Output the (x, y) coordinate of the center of the cell containing the given text.  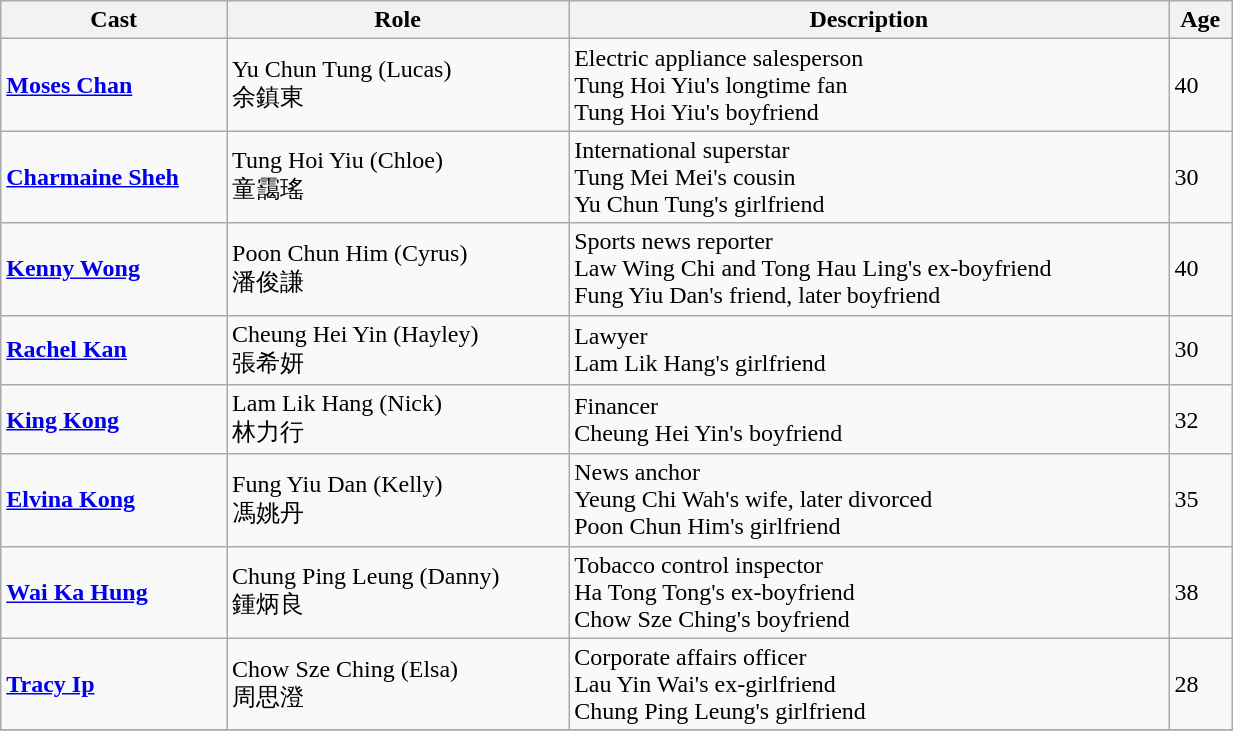
Lam Lik Hang (Nick)林力行 (398, 420)
Poon Chun Him (Cyrus) 潘俊謙 (398, 269)
Chung Ping Leung (Danny)鍾炳良 (398, 592)
Moses Chan (114, 85)
Kenny Wong (114, 269)
32 (1200, 420)
Tung Hoi Yiu (Chloe)童靄瑤 (398, 177)
Tracy Ip (114, 684)
FinancerCheung Hei Yin's boyfriend (869, 420)
Fung Yiu Dan (Kelly)馮姚丹 (398, 500)
Age (1200, 20)
Chow Sze Ching (Elsa)周思澄 (398, 684)
Yu Chun Tung (Lucas)余鎮東 (398, 85)
International superstarTung Mei Mei's cousinYu Chun Tung's girlfriend (869, 177)
LawyerLam Lik Hang's girlfriend (869, 350)
Description (869, 20)
Wai Ka Hung (114, 592)
Electric appliance salespersonTung Hoi Yiu's longtime fanTung Hoi Yiu's boyfriend (869, 85)
Corporate affairs officerLau Yin Wai's ex-girlfriendChung Ping Leung's girlfriend (869, 684)
King Kong (114, 420)
News anchorYeung Chi Wah's wife, later divorcedPoon Chun Him's girlfriend (869, 500)
Elvina Kong (114, 500)
Cheung Hei Yin (Hayley)張希妍 (398, 350)
Cast (114, 20)
28 (1200, 684)
Role (398, 20)
35 (1200, 500)
Tobacco control inspectorHa Tong Tong's ex-boyfriendChow Sze Ching's boyfriend (869, 592)
Rachel Kan (114, 350)
Charmaine Sheh (114, 177)
Sports news reporterLaw Wing Chi and Tong Hau Ling's ex-boyfriendFung Yiu Dan's friend, later boyfriend (869, 269)
38 (1200, 592)
